Locate the cell with the specified text and output its (X, Y) center coordinate. 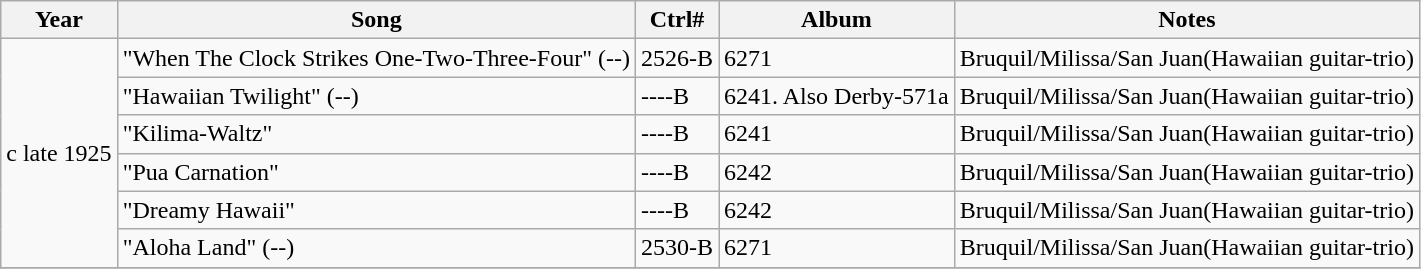
2530-B (678, 248)
Ctrl# (678, 20)
6241. Also Derby-571a (837, 96)
2526-B (678, 58)
"Aloha Land" (--) (376, 248)
"Kilima-Waltz" (376, 134)
"Dreamy Hawaii" (376, 210)
Song (376, 20)
c late 1925 (59, 153)
"When The Clock Strikes One-Two-Three-Four" (--) (376, 58)
"Pua Carnation" (376, 172)
Year (59, 20)
Notes (1186, 20)
Album (837, 20)
"Hawaiian Twilight" (--) (376, 96)
6241 (837, 134)
